Pinpoint the cell where the given text exists, returning its [X, Y] midpoint coordinate. 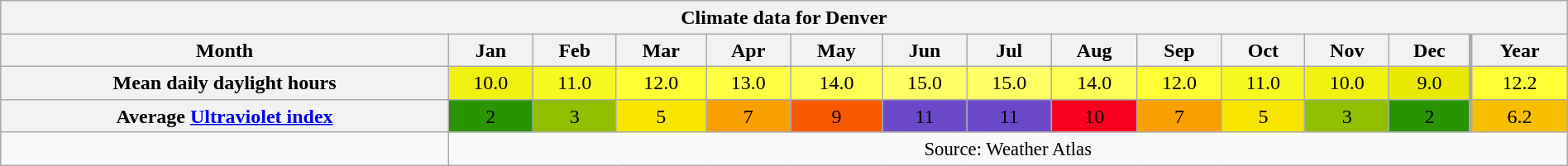
9.0 [1431, 83]
Feb [574, 50]
9 [837, 116]
Year [1518, 50]
6.2 [1518, 116]
Jul [1009, 50]
May [837, 50]
10 [1094, 116]
Climate data for Denver [784, 17]
Apr [748, 50]
Jun [925, 50]
Aug [1094, 50]
Average Ultraviolet index [225, 116]
Jan [490, 50]
Dec [1431, 50]
Nov [1347, 50]
Sep [1179, 50]
Oct [1263, 50]
Mar [662, 50]
13.0 [748, 83]
12.2 [1518, 83]
Mean daily daylight hours [225, 83]
Source: Weather Atlas [1007, 149]
Month [225, 50]
